Capture the cell that displays the provided text and extract its (X, Y) central coordinate. 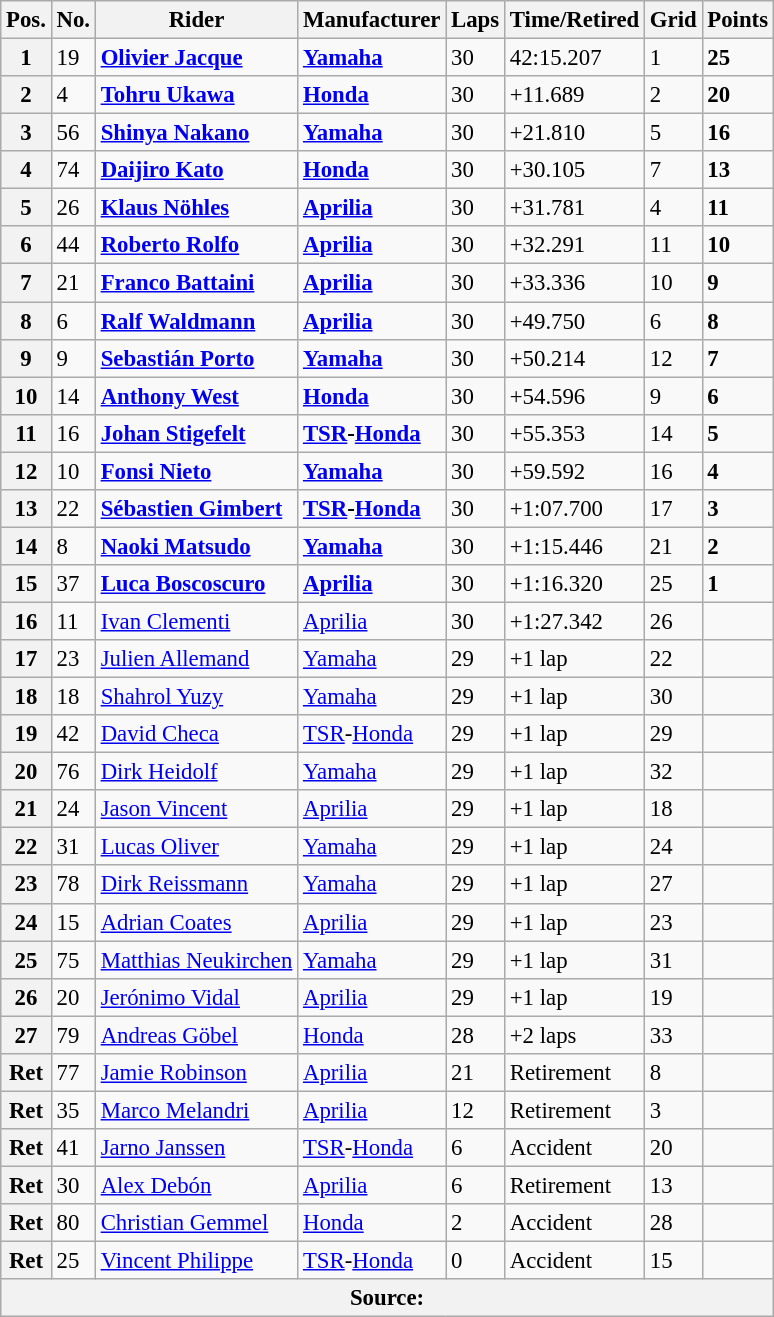
Ralf Waldmann (196, 321)
+59.592 (574, 471)
+54.596 (574, 396)
33 (674, 1035)
32 (674, 772)
Source: (388, 1298)
56 (73, 133)
77 (73, 1073)
Time/Retired (574, 20)
Johan Stigefelt (196, 433)
42 (73, 734)
37 (73, 584)
Christian Gemmel (196, 1223)
+1:27.342 (574, 621)
Grid (674, 20)
+11.689 (574, 95)
Points (738, 20)
Andreas Göbel (196, 1035)
44 (73, 245)
+31.781 (574, 208)
+1:15.446 (574, 546)
Fonsi Nieto (196, 471)
+33.336 (574, 283)
Dirk Heidolf (196, 772)
Luca Boscoscuro (196, 584)
75 (73, 960)
+1:07.700 (574, 509)
+30.105 (574, 170)
+32.291 (574, 245)
Adrian Coates (196, 922)
80 (73, 1223)
Laps (476, 20)
79 (73, 1035)
78 (73, 885)
Naoki Matsudo (196, 546)
74 (73, 170)
Daijiro Kato (196, 170)
0 (476, 1261)
Shinya Nakano (196, 133)
+55.353 (574, 433)
Ivan Clementi (196, 621)
Manufacturer (372, 20)
+49.750 (574, 321)
Marco Melandri (196, 1110)
Jason Vincent (196, 809)
Tohru Ukawa (196, 95)
Sebastián Porto (196, 358)
Sébastien Gimbert (196, 509)
35 (73, 1110)
+21.810 (574, 133)
Matthias Neukirchen (196, 960)
No. (73, 20)
76 (73, 772)
+2 laps (574, 1035)
Pos. (26, 20)
+50.214 (574, 358)
Franco Battaini (196, 283)
Lucas Oliver (196, 847)
41 (73, 1148)
Alex Debón (196, 1185)
Vincent Philippe (196, 1261)
Roberto Rolfo (196, 245)
+1:16.320 (574, 584)
Dirk Reissmann (196, 885)
42:15.207 (574, 58)
David Checa (196, 734)
Anthony West (196, 396)
Jamie Robinson (196, 1073)
Rider (196, 20)
Jarno Janssen (196, 1148)
Olivier Jacque (196, 58)
Shahrol Yuzy (196, 697)
Klaus Nöhles (196, 208)
Jerónimo Vidal (196, 997)
Julien Allemand (196, 659)
